Extract the (X, Y) coordinate from the center of the cell holding the provided text.  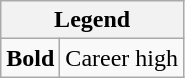
Legend (92, 20)
Career high (122, 58)
Bold (30, 58)
